Capture the cell that displays the provided text and extract its (X, Y) central coordinate. 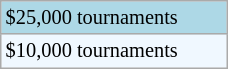
$10,000 tournaments (114, 51)
$25,000 tournaments (114, 17)
